Return the (X, Y) coordinate for the center point of the cell that contains the specified text.  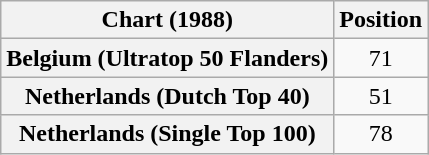
Netherlands (Single Top 100) (168, 134)
51 (381, 96)
Belgium (Ultratop 50 Flanders) (168, 58)
Position (381, 20)
78 (381, 134)
Chart (1988) (168, 20)
Netherlands (Dutch Top 40) (168, 96)
71 (381, 58)
